Detect which cell encompasses the target text, then output its (X, Y) center coordinate. 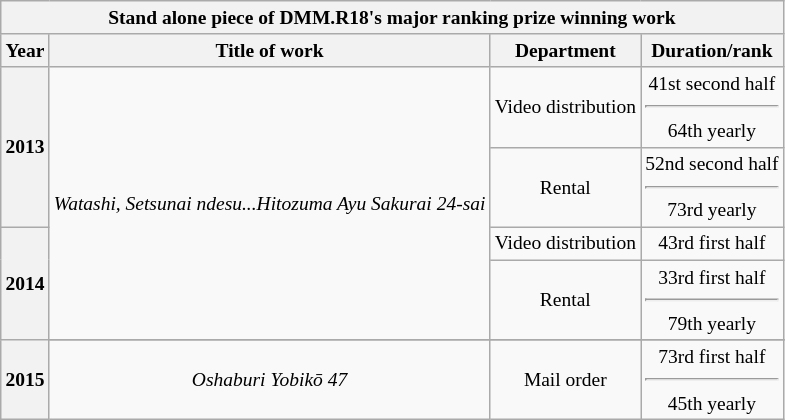
2013 (25, 147)
73rd first half45th yearly (712, 380)
Department (566, 50)
Watashi, Setsunai ndesu...Hitozuma Ayu Sakurai 24-sai (270, 204)
43rd first half (712, 244)
2014 (25, 284)
41st second half64th yearly (712, 107)
Mail order (566, 380)
Oshaburi Yobikō 47 (270, 380)
Stand alone piece of DMM.R18's major ranking prize winning work (392, 18)
Title of work (270, 50)
Year (25, 50)
2015 (25, 380)
52nd second half73rd yearly (712, 187)
Duration/rank (712, 50)
33rd first half79th yearly (712, 300)
